Return the (x, y) coordinate for the center point of the cell that contains the specified text.  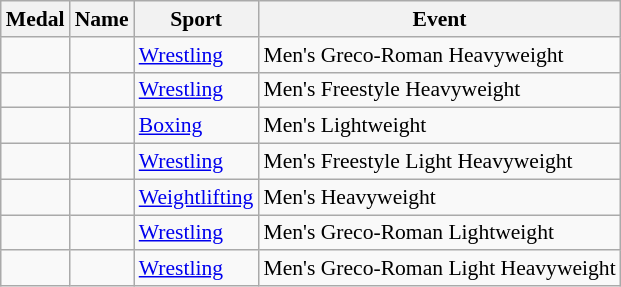
Men's Greco-Roman Lightweight (439, 233)
Men's Greco-Roman Heavyweight (439, 55)
Sport (196, 19)
Men's Freestyle Light Heavyweight (439, 162)
Men's Heavyweight (439, 197)
Men's Freestyle Heavyweight (439, 90)
Men's Lightweight (439, 126)
Event (439, 19)
Name (102, 19)
Boxing (196, 126)
Men's Greco-Roman Light Heavyweight (439, 269)
Weightlifting (196, 197)
Medal (36, 19)
